Return the (x, y) coordinate for the center point of the cell that contains the specified text.  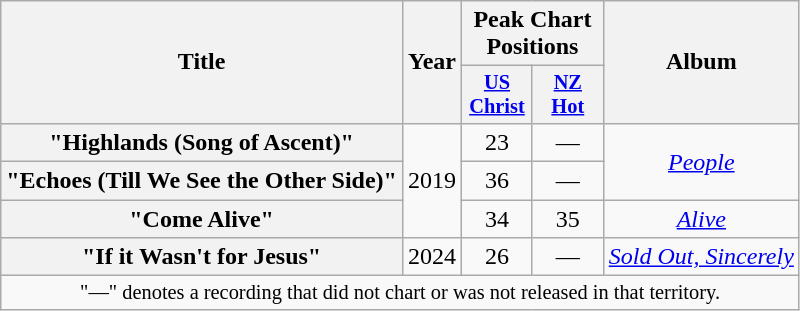
"Highlands (Song of Ascent)" (202, 142)
Album (701, 62)
"If it Wasn't for Jesus" (202, 257)
Alive (701, 219)
23 (498, 142)
Year (432, 62)
People (701, 161)
"Echoes (Till We See the Other Side)" (202, 181)
Sold Out, Sincerely (701, 257)
"—" denotes a recording that did not chart or was not released in that territory. (400, 293)
USChrist (498, 95)
36 (498, 181)
Title (202, 62)
NZHot (568, 95)
2024 (432, 257)
Peak Chart Positions (533, 34)
"Come Alive" (202, 219)
34 (498, 219)
35 (568, 219)
26 (498, 257)
2019 (432, 180)
